Provide the [x, y] coordinate of the cell's center where the given text is located.  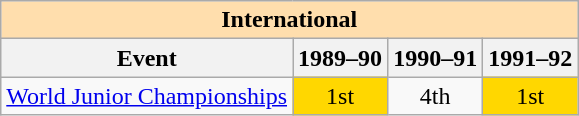
International [290, 20]
1990–91 [436, 58]
4th [436, 96]
1991–92 [530, 58]
1989–90 [340, 58]
Event [147, 58]
World Junior Championships [147, 96]
